Detect which cell encompasses the target text, then output its [x, y] center coordinate. 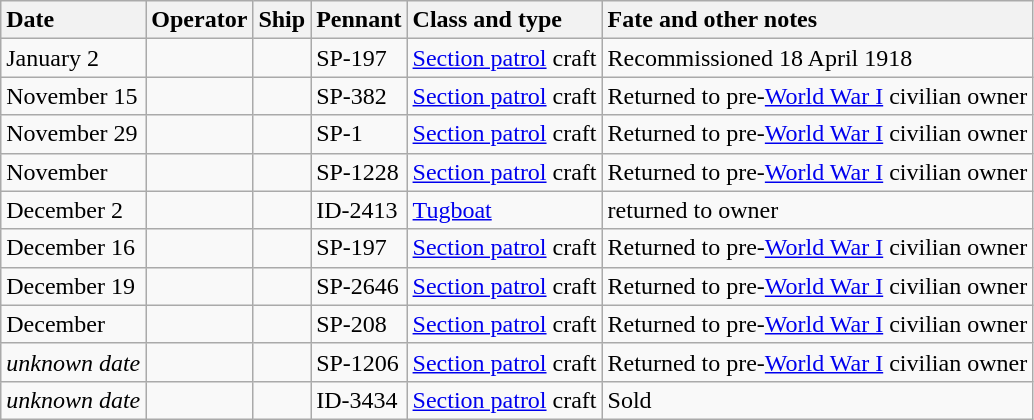
Class and type [504, 20]
January 2 [74, 58]
Operator [200, 20]
December 19 [74, 286]
SP-2646 [359, 286]
SP-1228 [359, 172]
December 16 [74, 248]
November 15 [74, 96]
SP-208 [359, 324]
December [74, 324]
Fate and other notes [818, 20]
returned to owner [818, 210]
Pennant [359, 20]
November [74, 172]
SP-1206 [359, 362]
ID-3434 [359, 400]
December 2 [74, 210]
Sold [818, 400]
Date [74, 20]
SP-382 [359, 96]
ID-2413 [359, 210]
Recommissioned 18 April 1918 [818, 58]
November 29 [74, 134]
Ship [282, 20]
SP-1 [359, 134]
Tugboat [504, 210]
